For the text-containing cell, return its midpoint in [X, Y] coordinate format. 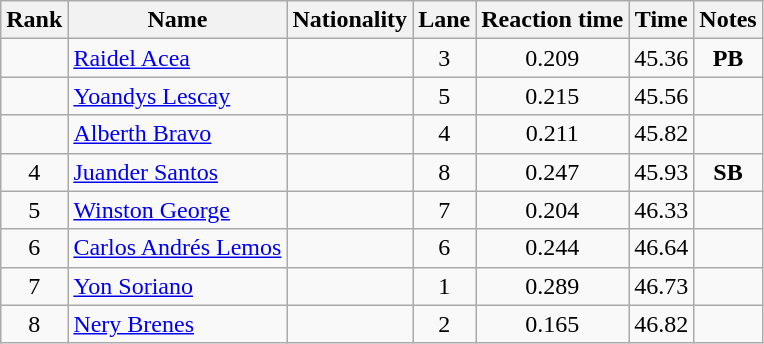
Yon Soriano [178, 286]
0.244 [552, 248]
Reaction time [552, 20]
Rank [34, 20]
Time [662, 20]
0.215 [552, 96]
Notes [728, 20]
Carlos Andrés Lemos [178, 248]
46.33 [662, 210]
Yoandys Lescay [178, 96]
45.36 [662, 58]
0.204 [552, 210]
46.82 [662, 324]
Alberth Bravo [178, 134]
45.82 [662, 134]
Nationality [350, 20]
Nery Brenes [178, 324]
Raidel Acea [178, 58]
PB [728, 58]
Winston George [178, 210]
45.56 [662, 96]
Name [178, 20]
0.289 [552, 286]
Juander Santos [178, 172]
0.209 [552, 58]
46.64 [662, 248]
3 [444, 58]
SB [728, 172]
2 [444, 324]
45.93 [662, 172]
Lane [444, 20]
0.247 [552, 172]
46.73 [662, 286]
0.211 [552, 134]
1 [444, 286]
0.165 [552, 324]
